For the text-containing cell, return its midpoint in (X, Y) coordinate format. 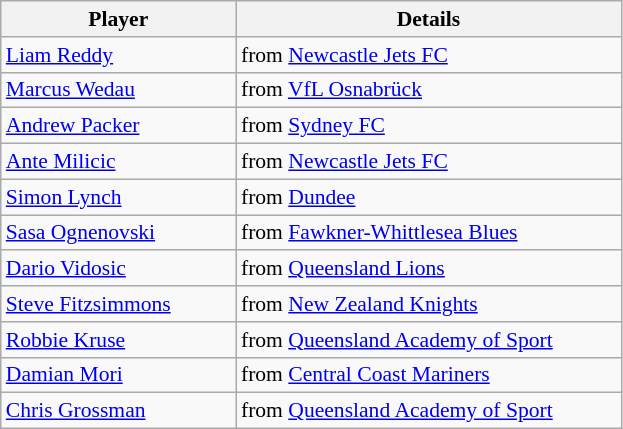
from Fawkner-Whittlesea Blues (428, 233)
from New Zealand Knights (428, 304)
Robbie Kruse (118, 340)
from VfL Osnabrück (428, 90)
Simon Lynch (118, 197)
Damian Mori (118, 375)
Sasa Ognenovski (118, 233)
Player (118, 19)
Liam Reddy (118, 55)
Steve Fitzsimmons (118, 304)
Marcus Wedau (118, 90)
Ante Milicic (118, 162)
Andrew Packer (118, 126)
Chris Grossman (118, 411)
from Queensland Lions (428, 269)
Details (428, 19)
from Sydney FC (428, 126)
Dario Vidosic (118, 269)
from Dundee (428, 197)
from Central Coast Mariners (428, 375)
